Scan for the cell matching the given text and deliver its (x, y) coordinate at center. 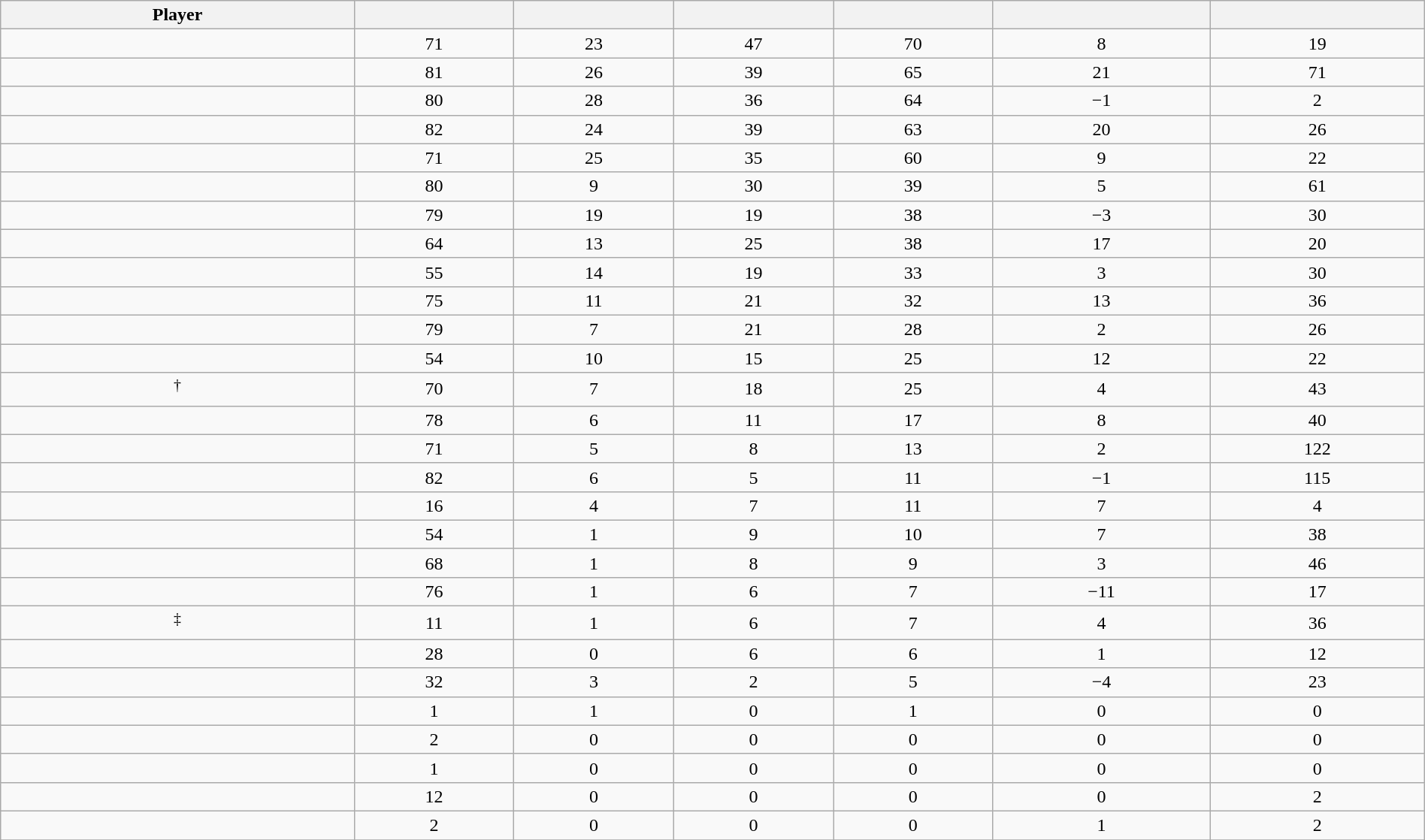
47 (753, 44)
15 (753, 358)
78 (434, 420)
24 (594, 129)
35 (753, 158)
75 (434, 301)
−11 (1102, 591)
43 (1317, 389)
68 (434, 563)
18 (753, 389)
60 (913, 158)
122 (1317, 449)
16 (434, 506)
Player (177, 15)
‡ (177, 624)
61 (1317, 186)
33 (913, 272)
76 (434, 591)
† (177, 389)
−3 (1102, 215)
81 (434, 72)
115 (1317, 477)
55 (434, 272)
−4 (1102, 682)
63 (913, 129)
40 (1317, 420)
65 (913, 72)
14 (594, 272)
46 (1317, 563)
